Search for the cell housing the specified text and yield its (X, Y) center coordinate. 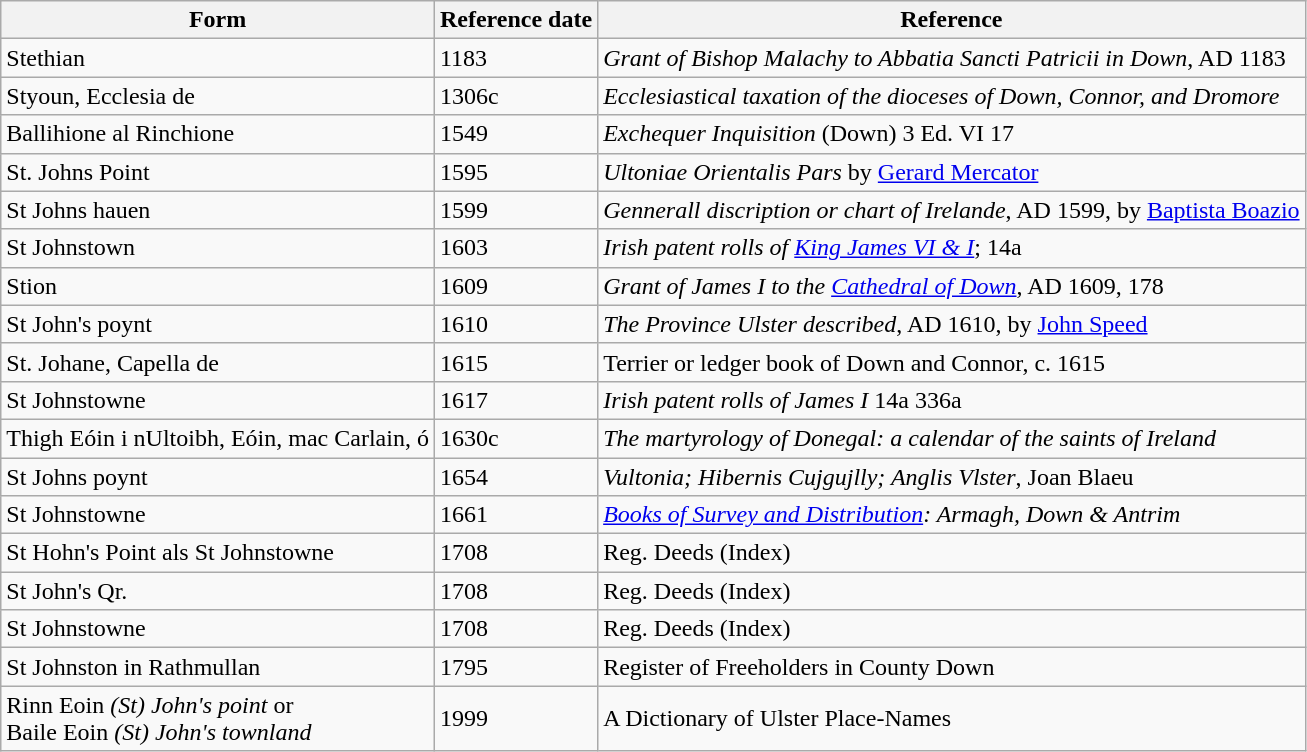
St Johns hauen (218, 210)
St. Johns Point (218, 172)
1654 (516, 477)
Irish patent rolls of King James VI & I; 14a (952, 248)
Vultonia; Hibernis Cujgujlly; Anglis Vlster, Joan Blaeu (952, 477)
St Hohn's Point als St Johnstowne (218, 553)
1661 (516, 515)
St Johns poynt (218, 477)
1615 (516, 362)
Terrier or ledger book of Down and Connor, c. 1615 (952, 362)
Form (218, 20)
Reference (952, 20)
A Dictionary of Ulster Place-Names (952, 718)
Ecclesiastical taxation of the dioceses of Down, Connor, and Dromore (952, 96)
Ballihione al Rinchione (218, 134)
1609 (516, 286)
1795 (516, 667)
1183 (516, 58)
Grant of Bishop Malachy to Abbatia Sancti Patricii in Down, AD 1183 (952, 58)
Stion (218, 286)
Register of Freeholders in County Down (952, 667)
St Johnston in Rathmullan (218, 667)
The martyrology of Donegal: a calendar of the saints of Ireland (952, 438)
Irish patent rolls of James I 14a 336a (952, 400)
St John's Qr. (218, 591)
1306c (516, 96)
Reference date (516, 20)
Exchequer Inquisition (Down) 3 Ed. VI 17 (952, 134)
1603 (516, 248)
Rinn Eoin (St) John's point or Baile Eoin (St) John's townland (218, 718)
St Johnstown (218, 248)
1549 (516, 134)
St John's poynt (218, 324)
St. Johane, Capella de (218, 362)
1599 (516, 210)
Stethian (218, 58)
Ultoniae Orientalis Pars by Gerard Mercator (952, 172)
1617 (516, 400)
1595 (516, 172)
1610 (516, 324)
1999 (516, 718)
Styoun, Ecclesia de (218, 96)
1630c (516, 438)
Gennerall discription or chart of Irelande, AD 1599, by Baptista Boazio (952, 210)
Books of Survey and Distribution: Armagh, Down & Antrim (952, 515)
Grant of James I to the Cathedral of Down, AD 1609, 178 (952, 286)
Thigh Eóin i nUltoibh, Eóin, mac Carlain, ó (218, 438)
The Province Ulster described, AD 1610, by John Speed (952, 324)
